Pinpoint the cell where the given text exists, returning its [x, y] midpoint coordinate. 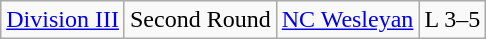
NC Wesleyan [348, 20]
Division III [63, 20]
Second Round [200, 20]
L 3–5 [452, 20]
